Output the (X, Y) coordinate of the center of the cell containing the given text.  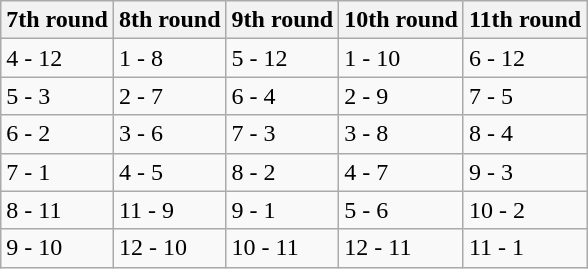
7 - 5 (524, 96)
6 - 12 (524, 58)
10 - 11 (282, 248)
5 - 12 (282, 58)
8 - 4 (524, 134)
2 - 9 (402, 96)
8 - 2 (282, 172)
5 - 3 (58, 96)
7th round (58, 20)
12 - 10 (170, 248)
2 - 7 (170, 96)
11th round (524, 20)
6 - 2 (58, 134)
8 - 11 (58, 210)
1 - 8 (170, 58)
7 - 3 (282, 134)
11 - 1 (524, 248)
1 - 10 (402, 58)
9 - 10 (58, 248)
9th round (282, 20)
12 - 11 (402, 248)
3 - 8 (402, 134)
7 - 1 (58, 172)
8th round (170, 20)
9 - 1 (282, 210)
4 - 12 (58, 58)
10 - 2 (524, 210)
5 - 6 (402, 210)
4 - 7 (402, 172)
3 - 6 (170, 134)
9 - 3 (524, 172)
6 - 4 (282, 96)
11 - 9 (170, 210)
4 - 5 (170, 172)
10th round (402, 20)
